Determine the (x, y) coordinate at the center of the cell enclosing the given text.  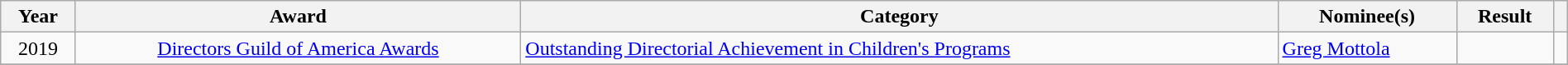
Outstanding Directorial Achievement in Children's Programs (900, 48)
Category (900, 17)
2019 (38, 48)
Nominee(s) (1367, 17)
Award (298, 17)
Result (1505, 17)
Greg Mottola (1367, 48)
Directors Guild of America Awards (298, 48)
Year (38, 17)
